Pinpoint the cell where the given text exists, returning its (X, Y) midpoint coordinate. 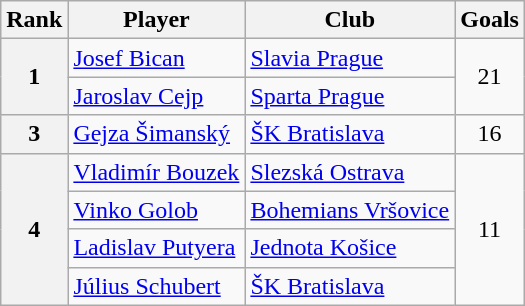
1 (34, 77)
Jednota Košice (350, 248)
Gejza Šimanský (156, 134)
Slavia Prague (350, 58)
Jaroslav Cejp (156, 96)
Bohemians Vršovice (350, 210)
Ladislav Putyera (156, 248)
3 (34, 134)
Vinko Golob (156, 210)
Július Schubert (156, 286)
Vladimír Bouzek (156, 172)
16 (490, 134)
Sparta Prague (350, 96)
21 (490, 77)
11 (490, 229)
Rank (34, 20)
Goals (490, 20)
Club (350, 20)
Player (156, 20)
4 (34, 229)
Josef Bican (156, 58)
Slezská Ostrava (350, 172)
